Detect which cell encompasses the target text, then output its [x, y] center coordinate. 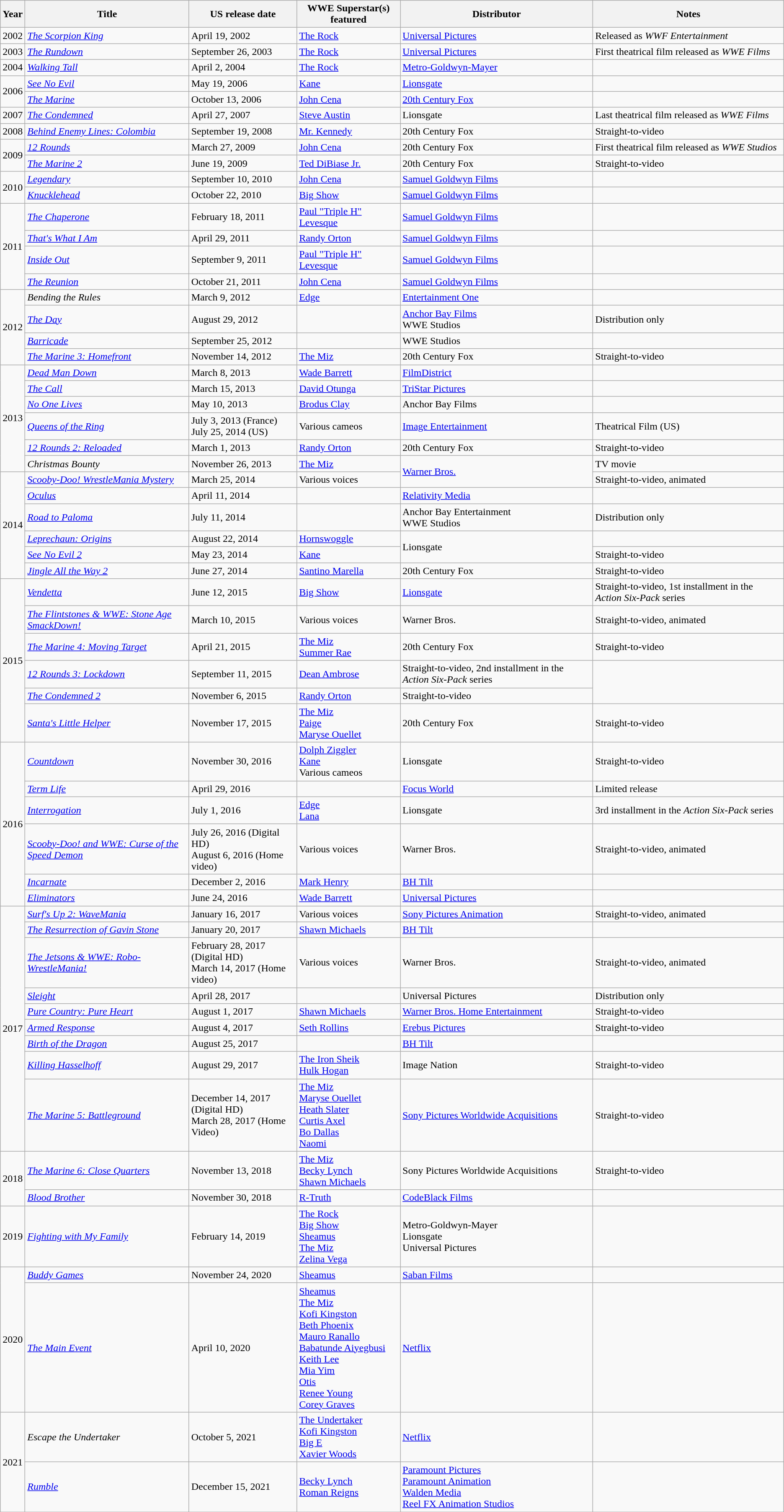
Escape the Undertaker [107, 1437]
2003 [13, 52]
Notes [689, 14]
Oculus [107, 495]
Christmas Bounty [107, 463]
2016 [13, 824]
Leprechaun: Origins [107, 539]
SheamusThe MizKofi KingstonBeth PhoenixMauro RanalloBabatunde AiyegbusiKeith LeeMia YimOtisRenee YoungCorey Graves [348, 1347]
April 28, 2017 [243, 996]
12 Rounds 2: Reloaded [107, 448]
September 26, 2003 [243, 52]
Becky LynchRoman Reigns [348, 1487]
Birth of the Dragon [107, 1043]
Legendary [107, 179]
2019 [13, 1236]
September 19, 2008 [243, 131]
June 27, 2014 [243, 571]
January 16, 2017 [243, 914]
The Flintstones & WWE: Stone Age SmackDown! [107, 619]
December 15, 2021 [243, 1487]
Behind Enemy Lines: Colombia [107, 131]
See No Evil 2 [107, 555]
TV movie [689, 463]
3rd installment in the Action Six-Pack series [689, 810]
August 1, 2017 [243, 1012]
12 Rounds 3: Lockdown [107, 674]
August 29, 2017 [243, 1065]
Santino Marella [348, 571]
The UndertakerKofi KingstonBig EXavier Woods [348, 1437]
January 20, 2017 [243, 930]
2007 [13, 115]
Various cameos [348, 426]
The Call [107, 388]
June 12, 2015 [243, 593]
February 28, 2017 (Digital HD) March 14, 2017 (Home video) [243, 963]
2011 [13, 246]
August 25, 2017 [243, 1043]
Queens of the Ring [107, 426]
Vendetta [107, 593]
The MizPaige Maryse Ouellet [348, 723]
2004 [13, 67]
The RockBig ShowSheamusThe MizZelina Vega [348, 1236]
2008 [13, 131]
Straight-to-video, 1st installment in the Action Six-Pack series [689, 593]
The Marine 4: Moving Target [107, 647]
Countdown [107, 761]
Erebus Pictures [497, 1028]
2015 [13, 660]
November 13, 2018 [243, 1170]
Walking Tall [107, 67]
The Main Event [107, 1347]
Saban Films [497, 1275]
US release date [243, 14]
The Marine 2 [107, 163]
September 25, 2012 [243, 341]
Hornswoggle [348, 539]
The Chaperone [107, 216]
April 21, 2015 [243, 647]
Scooby-Doo! and WWE: Curse of the Speed Demon [107, 849]
May 10, 2013 [243, 404]
Fighting with My Family [107, 1236]
Mr. Kennedy [348, 131]
Surf's Up 2: WaveMania [107, 914]
September 11, 2015 [243, 674]
Dean Ambrose [348, 674]
Entertainment One [497, 298]
August 29, 2012 [243, 319]
Seth Rollins [348, 1028]
That's What I Am [107, 238]
2009 [13, 155]
The Iron Sheik Hulk Hogan [348, 1065]
March 1, 2013 [243, 448]
Year [13, 14]
September 10, 2010 [243, 179]
Dolph ZigglerKaneVarious cameos [348, 761]
2012 [13, 327]
Buddy Games [107, 1275]
October 21, 2011 [243, 282]
December 2, 2016 [243, 882]
First theatrical film released as WWE Films [689, 52]
The Scorpion King [107, 36]
July 3, 2013 (France) July 25, 2014 (US) [243, 426]
Released as WWF Entertainment [689, 36]
The MizBecky LynchShawn Michaels [348, 1170]
Pure Country: Pure Heart [107, 1012]
The MizMaryse OuelletHeath SlaterCurtis AxelBo DallasNaomi [348, 1115]
See No Evil [107, 83]
The Day [107, 319]
February 18, 2011 [243, 216]
March 25, 2014 [243, 479]
David Otunga [348, 388]
The Marine [107, 99]
April 10, 2020 [243, 1347]
July 26, 2016 (Digital HD) August 6, 2016 (Home video) [243, 849]
Sony Pictures Animation [497, 914]
2002 [13, 36]
October 5, 2021 [243, 1437]
Edge [348, 298]
Mark Henry [348, 882]
April 29, 2016 [243, 789]
April 27, 2007 [243, 115]
2010 [13, 187]
Straight-to-video, 2nd installment in the Action Six-Pack series [497, 674]
Bending the Rules [107, 298]
The Resurrection of Gavin Stone [107, 930]
Relativity Media [497, 495]
Santa's Little Helper [107, 723]
Sleight [107, 996]
May 19, 2006 [243, 83]
November 30, 2016 [243, 761]
12 Rounds [107, 147]
CodeBlack Films [497, 1198]
TriStar Pictures [497, 388]
The Jetsons & WWE: Robo-WrestleMania! [107, 963]
Dead Man Down [107, 373]
Steve Austin [348, 115]
December 14, 2017 (Digital HD) March 28, 2017 (Home Video) [243, 1115]
Incarnate [107, 882]
November 17, 2015 [243, 723]
Title [107, 14]
Last theatrical film released as WWE Films [689, 115]
Eliminators [107, 898]
Inside Out [107, 260]
November 24, 2020 [243, 1275]
Anchor Bay FilmsWWE Studios [497, 319]
No One Lives [107, 404]
April 29, 2011 [243, 238]
Distributor [497, 14]
Term Life [107, 789]
2014 [13, 525]
Ted DiBiase Jr. [348, 163]
July 11, 2014 [243, 517]
May 23, 2014 [243, 555]
The Condemned 2 [107, 696]
April 11, 2014 [243, 495]
Image Entertainment [497, 426]
Brodus Clay [348, 404]
First theatrical film released as WWE Studios [689, 147]
June 19, 2009 [243, 163]
EdgeLana [348, 810]
March 8, 2013 [243, 373]
The Marine 5: Battleground [107, 1115]
August 22, 2014 [243, 539]
August 4, 2017 [243, 1028]
July 1, 2016 [243, 810]
Knucklehead [107, 195]
March 10, 2015 [243, 619]
November 26, 2013 [243, 463]
Jingle All the Way 2 [107, 571]
The MizSummer Rae [348, 647]
The Rundown [107, 52]
The Marine 6: Close Quarters [107, 1170]
2013 [13, 418]
Image Nation [497, 1065]
June 24, 2016 [243, 898]
Killing Hasselhoff [107, 1065]
October 13, 2006 [243, 99]
March 27, 2009 [243, 147]
March 9, 2012 [243, 298]
Sheamus [348, 1275]
Interrogation [107, 810]
WWE Superstar(s) featured [348, 14]
Blood Brother [107, 1198]
2021 [13, 1462]
Scooby-Doo! WrestleMania Mystery [107, 479]
Metro-Goldwyn-Mayer Lionsgate Universal Pictures [497, 1236]
February 14, 2019 [243, 1236]
Limited release [689, 789]
Anchor Bay EntertainmentWWE Studios [497, 517]
Road to Paloma [107, 517]
September 9, 2011 [243, 260]
Theatrical Film (US) [689, 426]
R-Truth [348, 1198]
March 15, 2013 [243, 388]
Warner Bros. Home Entertainment [497, 1012]
Focus World [497, 789]
April 2, 2004 [243, 67]
The Marine 3: Homefront [107, 357]
2017 [13, 1029]
November 6, 2015 [243, 696]
October 22, 2010 [243, 195]
Barricade [107, 341]
The Condemned [107, 115]
The Reunion [107, 282]
2020 [13, 1339]
WWE Studios [497, 341]
Rumble [107, 1487]
Paramount PicturesParamount AnimationWalden MediaReel FX Animation Studios [497, 1487]
Metro-Goldwyn-Mayer [497, 67]
November 14, 2012 [243, 357]
Anchor Bay Films [497, 404]
2006 [13, 91]
Armed Response [107, 1028]
November 30, 2018 [243, 1198]
April 19, 2002 [243, 36]
2018 [13, 1178]
FilmDistrict [497, 373]
